Provide the (X, Y) coordinate of the cell's center where the given text is located.  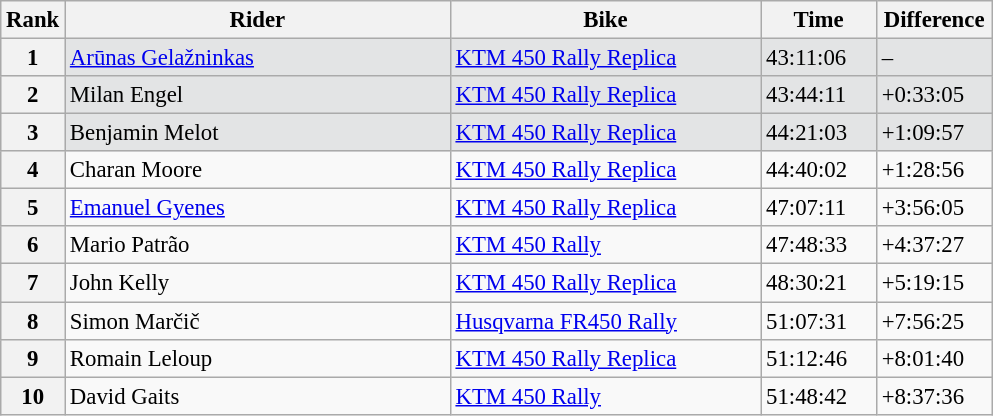
44:21:03 (819, 133)
1 (33, 58)
Arūnas Gelažninkas (258, 58)
51:48:42 (819, 396)
Benjamin Melot (258, 133)
+8:01:40 (934, 358)
3 (33, 133)
John Kelly (258, 283)
6 (33, 245)
4 (33, 170)
+1:09:57 (934, 133)
+5:19:15 (934, 283)
Difference (934, 20)
Bike (606, 20)
+1:28:56 (934, 170)
Rider (258, 20)
48:30:21 (819, 283)
Rank (33, 20)
Mario Patrão (258, 245)
47:07:11 (819, 208)
51:12:46 (819, 358)
+0:33:05 (934, 95)
+7:56:25 (934, 321)
9 (33, 358)
43:11:06 (819, 58)
Charan Moore (258, 170)
43:44:11 (819, 95)
Emanuel Gyenes (258, 208)
Milan Engel (258, 95)
2 (33, 95)
+8:37:36 (934, 396)
Simon Marčič (258, 321)
Romain Leloup (258, 358)
10 (33, 396)
+3:56:05 (934, 208)
+4:37:27 (934, 245)
47:48:33 (819, 245)
51:07:31 (819, 321)
44:40:02 (819, 170)
David Gaits (258, 396)
Husqvarna FR450 Rally (606, 321)
8 (33, 321)
7 (33, 283)
5 (33, 208)
– (934, 58)
Time (819, 20)
